Pinpoint the cell where the given text exists, returning its (x, y) midpoint coordinate. 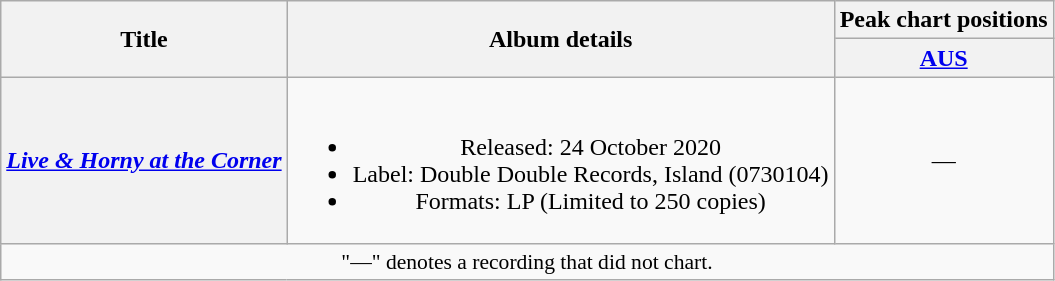
— (944, 160)
AUS (944, 58)
Album details (560, 39)
Peak chart positions (944, 20)
Live & Horny at the Corner (144, 160)
Title (144, 39)
"—" denotes a recording that did not chart. (527, 262)
Released: 24 October 2020Label: Double Double Records, Island (0730104)Formats: LP (Limited to 250 copies) (560, 160)
